Locate the cell with the specified text and output its (X, Y) center coordinate. 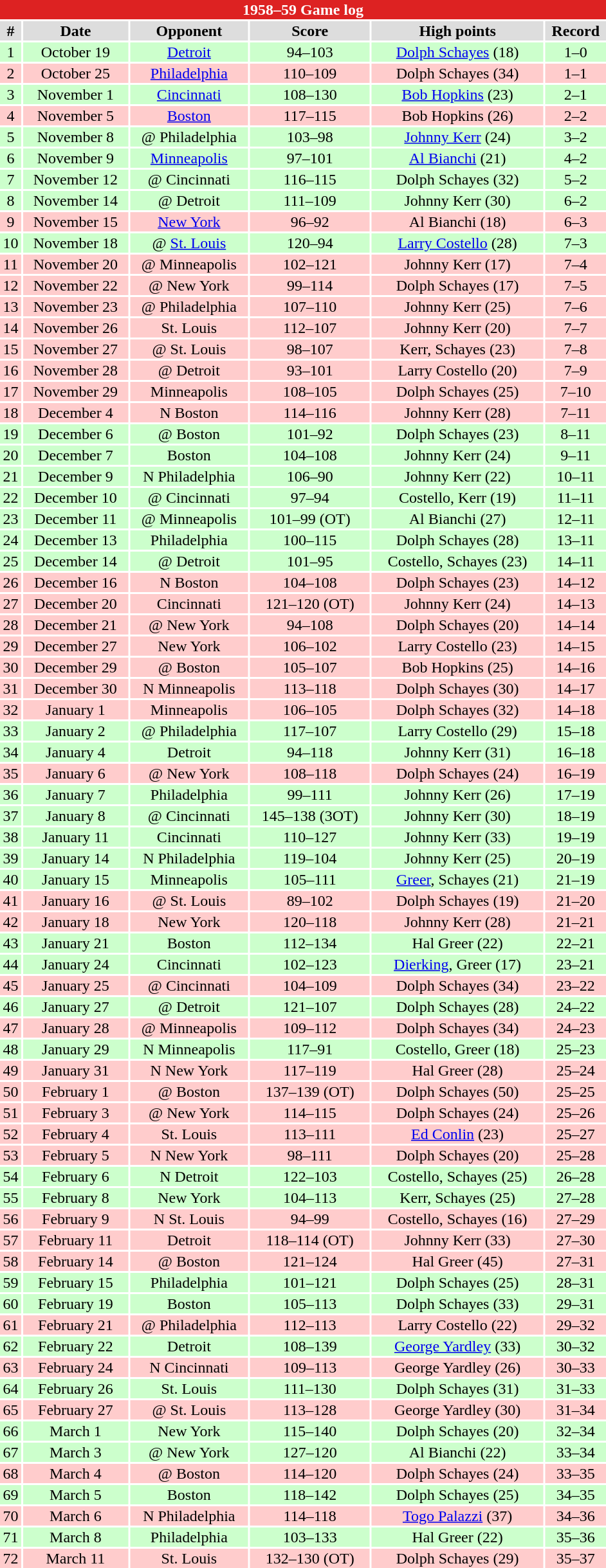
December 21 (76, 625)
26–28 (576, 1176)
35 (10, 773)
3–2 (576, 137)
January 14 (76, 858)
34 (10, 752)
101–99 (OT) (310, 519)
112–107 (310, 328)
January 31 (76, 1070)
30–33 (576, 1367)
Larry Costello (20) (458, 370)
94–103 (310, 52)
99–114 (310, 285)
13–11 (576, 540)
28 (10, 625)
24–22 (576, 1007)
George Yardley (26) (458, 1367)
117–119 (310, 1070)
Togo Palazzi (37) (458, 1516)
February 5 (76, 1155)
February 1 (76, 1092)
56 (10, 1219)
108–118 (310, 773)
145–138 (3OT) (310, 816)
105–111 (310, 879)
27–28 (576, 1198)
7–8 (576, 349)
25–27 (576, 1134)
Dierking, Greer (17) (458, 964)
102–123 (310, 964)
99–111 (310, 795)
Dolph Schayes (17) (458, 285)
60 (10, 1304)
December 20 (76, 604)
7–5 (576, 285)
67 (10, 1452)
March 5 (76, 1495)
100–115 (310, 540)
Greer, Schayes (21) (458, 879)
40 (10, 879)
4–2 (576, 158)
20 (10, 455)
Opponent (189, 31)
46 (10, 1007)
November 1 (76, 95)
Costello, Schayes (16) (458, 1219)
17 (10, 392)
111–130 (310, 1389)
2 (10, 73)
12 (10, 285)
24–23 (576, 1028)
December 4 (76, 413)
28–31 (576, 1283)
Kerr, Schayes (25) (458, 1198)
Date (76, 31)
January 25 (76, 986)
February 8 (76, 1198)
106–105 (310, 710)
21–20 (576, 901)
6 (10, 158)
February 15 (76, 1283)
11 (10, 264)
March 3 (76, 1452)
53 (10, 1155)
117–115 (310, 116)
63 (10, 1367)
Score (310, 31)
January 27 (76, 1007)
# (10, 31)
Bob Hopkins (25) (458, 667)
7–4 (576, 264)
18–19 (576, 816)
14–14 (576, 625)
7–10 (576, 392)
110–109 (310, 73)
102–121 (310, 264)
58 (10, 1261)
62 (10, 1346)
Hal Greer (45) (458, 1261)
25–25 (576, 1092)
57 (10, 1240)
January 1 (76, 710)
23 (10, 519)
January 28 (76, 1028)
7–6 (576, 307)
13 (10, 307)
10 (10, 243)
George Yardley (33) (458, 1346)
66 (10, 1431)
33–34 (576, 1452)
March 6 (76, 1516)
January 15 (76, 879)
97–94 (310, 498)
8–11 (576, 434)
114–120 (310, 1473)
33 (10, 731)
7–11 (576, 413)
116–115 (310, 179)
December 10 (76, 498)
March 4 (76, 1473)
14–17 (576, 689)
21–21 (576, 922)
October 19 (76, 52)
19 (10, 434)
111–109 (310, 201)
94–118 (310, 752)
119–104 (310, 858)
127–120 (310, 1452)
103–133 (310, 1537)
14–16 (576, 667)
36 (10, 795)
59 (10, 1283)
21–19 (576, 879)
November 9 (76, 158)
January 8 (76, 816)
Larry Costello (23) (458, 646)
Costello, Schayes (25) (458, 1176)
November 26 (76, 328)
January 7 (76, 795)
15–18 (576, 731)
March 11 (76, 1558)
107–110 (310, 307)
February 24 (76, 1367)
30–32 (576, 1346)
Costello, Schayes (23) (458, 561)
Dolph Schayes (18) (458, 52)
20–19 (576, 858)
January 29 (76, 1049)
115–140 (310, 1431)
Hal Greer (28) (458, 1070)
37 (10, 816)
November 29 (76, 392)
December 13 (76, 540)
2–1 (576, 95)
N Detroit (189, 1176)
December 16 (76, 582)
31–34 (576, 1410)
14–11 (576, 561)
March 8 (76, 1537)
December 14 (76, 561)
November 14 (76, 201)
February 9 (76, 1219)
Al Bianchi (22) (458, 1452)
121–120 (OT) (310, 604)
114–118 (310, 1516)
6–3 (576, 222)
10–11 (576, 476)
16–19 (576, 773)
Bob Hopkins (26) (458, 116)
34–35 (576, 1495)
27–29 (576, 1219)
4 (10, 116)
47 (10, 1028)
1–0 (576, 52)
December 9 (76, 476)
109–112 (310, 1028)
High points (458, 31)
N St. Louis (189, 1219)
121–107 (310, 1007)
14–13 (576, 604)
104–113 (310, 1198)
35–36 (576, 1537)
Al Bianchi (27) (458, 519)
December 29 (76, 667)
54 (10, 1176)
22–21 (576, 943)
January 18 (76, 922)
George Yardley (30) (458, 1410)
121–124 (310, 1261)
Costello, Greer (18) (458, 1049)
Larry Costello (22) (458, 1325)
Johnny Kerr (17) (458, 264)
7 (10, 179)
November 15 (76, 222)
105–113 (310, 1304)
January 24 (76, 964)
32 (10, 710)
22 (10, 498)
5–2 (576, 179)
64 (10, 1389)
25–28 (576, 1155)
February 26 (76, 1389)
18 (10, 413)
118–114 (OT) (310, 1240)
32–34 (576, 1431)
117–107 (310, 731)
27–31 (576, 1261)
68 (10, 1473)
November 23 (76, 307)
Johnny Kerr (20) (458, 328)
120–118 (310, 922)
December 27 (76, 646)
February 6 (76, 1176)
December 30 (76, 689)
113–128 (310, 1410)
43 (10, 943)
N Cincinnati (189, 1367)
101–95 (310, 561)
9 (10, 222)
15 (10, 349)
69 (10, 1495)
94–108 (310, 625)
Johnny Kerr (31) (458, 752)
Bob Hopkins (23) (458, 95)
Kerr, Schayes (23) (458, 349)
Dolph Schayes (50) (458, 1092)
Dolph Schayes (33) (458, 1304)
101–121 (310, 1283)
65 (10, 1410)
31 (10, 689)
42 (10, 922)
35–37 (576, 1558)
70 (10, 1516)
2–2 (576, 116)
February 3 (76, 1113)
November 12 (76, 179)
25–26 (576, 1113)
14–12 (576, 582)
27–30 (576, 1240)
March 1 (76, 1431)
103–98 (310, 137)
101–92 (310, 434)
Ed Conlin (23) (458, 1134)
113–118 (310, 689)
52 (10, 1134)
February 14 (76, 1261)
Record (576, 31)
137–139 (OT) (310, 1092)
Dolph Schayes (29) (458, 1558)
23–21 (576, 964)
19–19 (576, 837)
25–23 (576, 1049)
November 20 (76, 264)
23–22 (576, 986)
55 (10, 1198)
December 6 (76, 434)
27 (10, 604)
January 2 (76, 731)
Dolph Schayes (31) (458, 1389)
Dolph Schayes (30) (458, 689)
Larry Costello (29) (458, 731)
December 11 (76, 519)
117–91 (310, 1049)
February 4 (76, 1134)
122–103 (310, 1176)
29 (10, 646)
Al Bianchi (18) (458, 222)
October 25 (76, 73)
114–115 (310, 1113)
93–101 (310, 370)
34–36 (576, 1516)
50 (10, 1092)
72 (10, 1558)
November 8 (76, 137)
89–102 (310, 901)
December 7 (76, 455)
105–107 (310, 667)
29–31 (576, 1304)
71 (10, 1537)
Al Bianchi (21) (458, 158)
96–92 (310, 222)
33–35 (576, 1473)
8 (10, 201)
Larry Costello (28) (458, 243)
February 11 (76, 1240)
16 (10, 370)
11–11 (576, 498)
Costello, Kerr (19) (458, 498)
Dolph Schayes (19) (458, 901)
106–90 (310, 476)
51 (10, 1113)
48 (10, 1049)
112–134 (310, 943)
41 (10, 901)
January 6 (76, 773)
14–18 (576, 710)
16–18 (576, 752)
November 5 (76, 116)
97–101 (310, 158)
February 22 (76, 1346)
November 27 (76, 349)
118–142 (310, 1495)
24 (10, 540)
114–116 (310, 413)
108–130 (310, 95)
49 (10, 1070)
1 (10, 52)
38 (10, 837)
January 21 (76, 943)
12–11 (576, 519)
February 27 (76, 1410)
98–111 (310, 1155)
120–94 (310, 243)
110–127 (310, 837)
14 (10, 328)
3 (10, 95)
61 (10, 1325)
November 18 (76, 243)
113–111 (310, 1134)
Johnny Kerr (22) (458, 476)
January 16 (76, 901)
39 (10, 858)
112–113 (310, 1325)
7–9 (576, 370)
14–15 (576, 646)
6–2 (576, 201)
25 (10, 561)
30 (10, 667)
26 (10, 582)
106–102 (310, 646)
44 (10, 964)
104–109 (310, 986)
17–19 (576, 795)
98–107 (310, 349)
108–139 (310, 1346)
45 (10, 986)
November 28 (76, 370)
9–11 (576, 455)
February 19 (76, 1304)
25–24 (576, 1070)
108–105 (310, 392)
31–33 (576, 1389)
January 11 (76, 837)
February 21 (76, 1325)
29–32 (576, 1325)
January 4 (76, 752)
94–99 (310, 1219)
1958–59 Game log (303, 10)
7–7 (576, 328)
1–1 (576, 73)
109–113 (310, 1367)
21 (10, 476)
5 (10, 137)
7–3 (576, 243)
Johnny Kerr (26) (458, 795)
November 22 (76, 285)
132–130 (OT) (310, 1558)
